Find where the given text appears and provide that cell's center as [X, Y] coordinate. 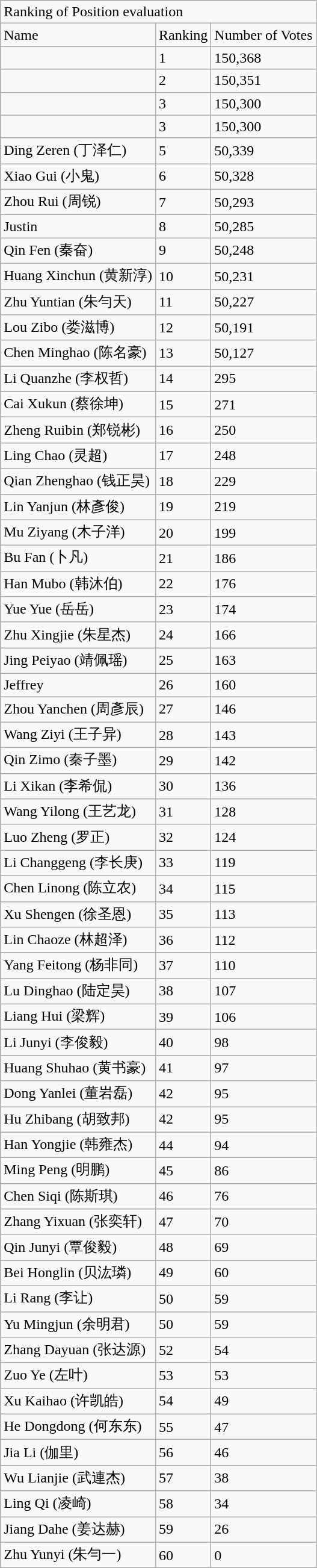
11 [183, 302]
5 [183, 151]
150,351 [263, 81]
76 [263, 1196]
Qin Fen (秦奋) [78, 250]
20 [183, 532]
7 [183, 202]
128 [263, 812]
24 [183, 635]
25 [183, 661]
9 [183, 250]
Jeffrey [78, 685]
50,248 [263, 250]
112 [263, 941]
37 [183, 966]
50,293 [263, 202]
Ranking of Position evaluation [158, 12]
Dong Yanlei (董岩磊) [78, 1094]
50,231 [263, 276]
15 [183, 405]
33 [183, 863]
Liang Hui (梁辉) [78, 1016]
0 [263, 1555]
98 [263, 1043]
31 [183, 812]
Name [78, 35]
Lu Dinghao (陆定昊) [78, 991]
Li Changgeng (李长庚) [78, 863]
Han Yongjie (韩雍杰) [78, 1145]
22 [183, 584]
219 [263, 507]
Xiao Gui (小鬼) [78, 177]
Justin [78, 226]
86 [263, 1171]
Lou Zibo (娄滋博) [78, 328]
Jiang Dahe (姜达赫) [78, 1529]
35 [183, 914]
Li Xikan (李希侃) [78, 786]
Lin Yanjun (林彥俊) [78, 507]
Hu Zhibang (胡致邦) [78, 1120]
Zhang Dayuan (张达源) [78, 1350]
23 [183, 609]
41 [183, 1068]
106 [263, 1016]
150,368 [263, 58]
Zhou Rui (周锐) [78, 202]
28 [183, 735]
13 [183, 353]
70 [263, 1222]
Wu Lianjie (武連杰) [78, 1478]
19 [183, 507]
Li Rang (李让) [78, 1298]
Li Junyi (李俊毅) [78, 1043]
Zhang Yixuan (张奕轩) [78, 1222]
27 [183, 709]
115 [263, 889]
18 [183, 482]
Zuo Ye (左叶) [78, 1375]
Bu Fan (卜凡) [78, 559]
52 [183, 1350]
160 [263, 685]
6 [183, 177]
Ling Chao (灵超) [78, 455]
229 [263, 482]
Lin Chaoze (林超泽) [78, 941]
250 [263, 430]
295 [263, 379]
Bei Honglin (贝汯璘) [78, 1273]
Mu Ziyang (木子洋) [78, 532]
56 [183, 1452]
12 [183, 328]
97 [263, 1068]
Zhu Yunyi (朱勻一) [78, 1555]
Qian Zhenghao (钱正昊) [78, 482]
Number of Votes [263, 35]
Jing Peiyao (靖佩瑶) [78, 661]
Luo Zheng (罗正) [78, 837]
57 [183, 1478]
113 [263, 914]
55 [183, 1427]
36 [183, 941]
Zheng Ruibin (郑锐彬) [78, 430]
119 [263, 863]
44 [183, 1145]
50,285 [263, 226]
30 [183, 786]
Qin Junyi (覃俊毅) [78, 1248]
Cai Xukun (蔡徐坤) [78, 405]
50,191 [263, 328]
174 [263, 609]
Zhou Yanchen (周彥辰) [78, 709]
Ding Zeren (丁泽仁) [78, 151]
136 [263, 786]
8 [183, 226]
176 [263, 584]
45 [183, 1171]
Zhu Xingjie (朱星杰) [78, 635]
248 [263, 455]
Huang Xinchun (黄新淳) [78, 276]
2 [183, 81]
50,127 [263, 353]
142 [263, 761]
186 [263, 559]
Chen Minghao (陈名豪) [78, 353]
48 [183, 1248]
Chen Siqi (陈斯琪) [78, 1196]
107 [263, 991]
94 [263, 1145]
Wang Yilong (王艺龙) [78, 812]
10 [183, 276]
163 [263, 661]
29 [183, 761]
Yu Mingjun (余明君) [78, 1325]
Han Mubo (韩沐伯) [78, 584]
166 [263, 635]
Huang Shuhao (黄书豪) [78, 1068]
50,328 [263, 177]
Wang Ziyi (王子异) [78, 735]
50,227 [263, 302]
39 [183, 1016]
Ranking [183, 35]
Yue Yue (岳岳) [78, 609]
50,339 [263, 151]
146 [263, 709]
Qin Zimo (秦子墨) [78, 761]
Jia Li (伽里) [78, 1452]
1 [183, 58]
40 [183, 1043]
Yang Feitong (杨非同) [78, 966]
58 [183, 1504]
16 [183, 430]
Chen Linong (陈立农) [78, 889]
271 [263, 405]
69 [263, 1248]
110 [263, 966]
199 [263, 532]
14 [183, 379]
Xu Kaihao (许凯皓) [78, 1402]
143 [263, 735]
Xu Shengen (徐圣恩) [78, 914]
He Dongdong (何东东) [78, 1427]
Ling Qi (凌崎) [78, 1504]
17 [183, 455]
32 [183, 837]
Li Quanzhe (李权哲) [78, 379]
124 [263, 837]
Ming Peng (明鹏) [78, 1171]
Zhu Yuntian (朱勻天) [78, 302]
21 [183, 559]
